Find where the given text appears and provide that cell's center as [x, y] coordinate. 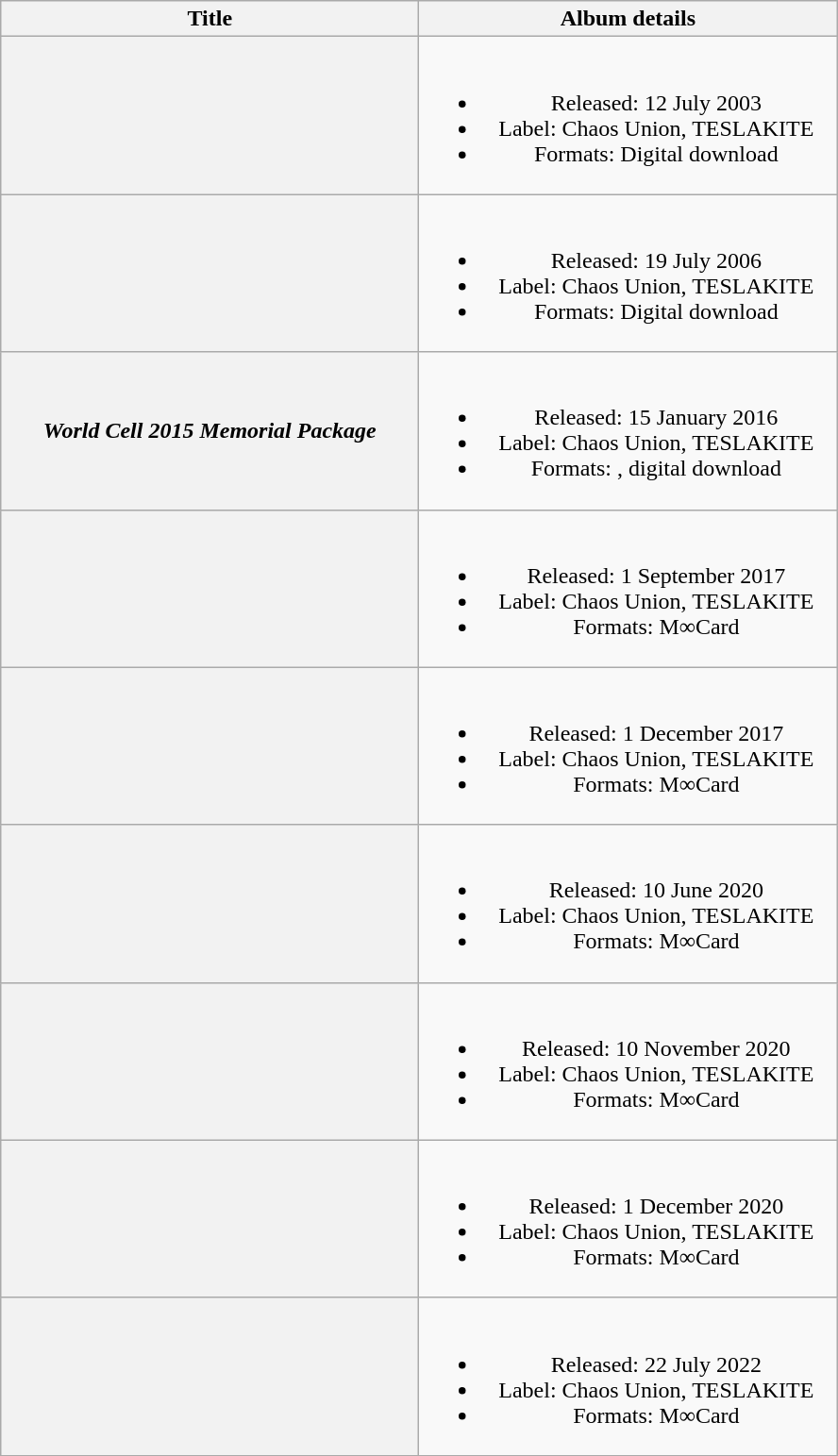
Released: 1 September 2017Label: Chaos Union, TESLAKITEFormats: M∞Card [628, 589]
Released: 10 June 2020Label: Chaos Union, TESLAKITEFormats: M∞Card [628, 904]
World Cell 2015 Memorial Package [209, 430]
Album details [628, 19]
Released: 12 July 2003Label: Chaos Union, TESLAKITEFormats: Digital download [628, 115]
Released: 22 July 2022Label: Chaos Union, TESLAKITEFormats: M∞Card [628, 1376]
Released: 19 July 2006Label: Chaos Union, TESLAKITEFormats: Digital download [628, 274]
Released: 1 December 2017Label: Chaos Union, TESLAKITEFormats: M∞Card [628, 745]
Title [209, 19]
Released: 10 November 2020Label: Chaos Union, TESLAKITEFormats: M∞Card [628, 1061]
Released: 15 January 2016Label: Chaos Union, TESLAKITEFormats: , digital download [628, 430]
Released: 1 December 2020Label: Chaos Union, TESLAKITEFormats: M∞Card [628, 1219]
